Determine the (x, y) coordinate at the center of the cell enclosing the given text.  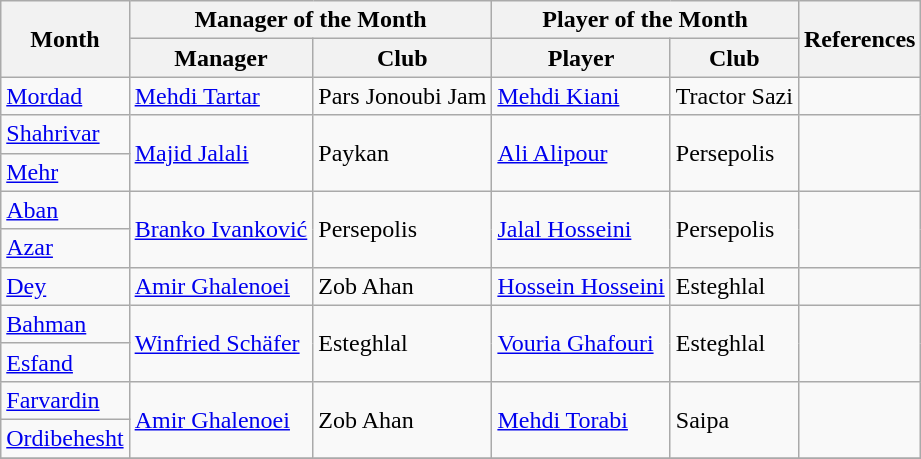
Mordad (65, 96)
Player of the Month (646, 20)
Shahrivar (65, 134)
Mehr (65, 172)
Jalal Hosseini (581, 229)
Dey (65, 286)
Aban (65, 210)
Mehdi Torabi (581, 419)
Manager (221, 58)
Farvardin (65, 400)
Winfried Schäfer (221, 343)
Ali Alipour (581, 153)
Esfand (65, 362)
Pars Jonoubi Jam (402, 96)
Manager of the Month (310, 20)
Player (581, 58)
Tractor Sazi (734, 96)
Majid Jalali (221, 153)
Bahman (65, 324)
Ordibehesht (65, 438)
Mehdi Tartar (221, 96)
Paykan (402, 153)
References (860, 39)
Mehdi Kiani (581, 96)
Vouria Ghafouri (581, 343)
Branko Ivanković (221, 229)
Hossein Hosseini (581, 286)
Saipa (734, 419)
Month (65, 39)
Azar (65, 248)
